Determine the (x, y) coordinate at the center of the cell enclosing the given text.  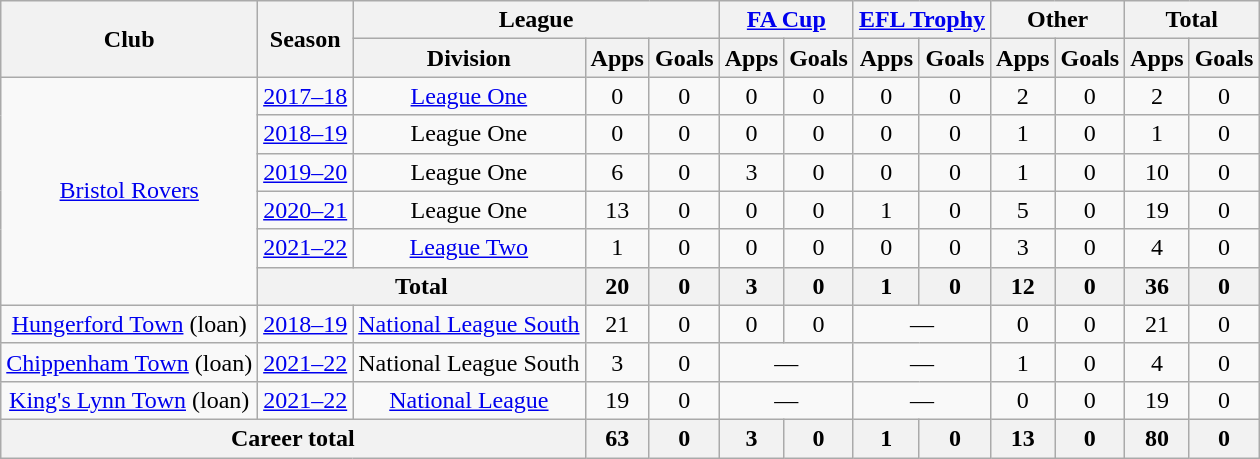
2019–20 (306, 172)
2017–18 (306, 96)
10 (1157, 172)
Other (1058, 20)
Bristol Rovers (130, 191)
League Two (469, 248)
Season (306, 39)
EFL Trophy (922, 20)
Hungerford Town (loan) (130, 324)
King's Lynn Town (loan) (130, 400)
FA Cup (786, 20)
5 (1023, 210)
Chippenham Town (loan) (130, 362)
Division (469, 58)
36 (1157, 286)
League (536, 20)
Career total (293, 438)
2020–21 (306, 210)
Club (130, 39)
12 (1023, 286)
80 (1157, 438)
20 (617, 286)
National League (469, 400)
63 (617, 438)
6 (617, 172)
